Search for the cell housing the specified text and yield its (x, y) center coordinate. 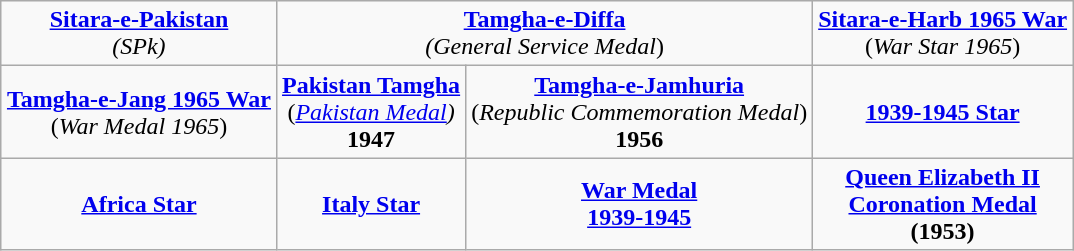
1939-1945 Star (943, 112)
Sitara-e-Harb 1965 War(War Star 1965) (943, 34)
Sitara-e-Pakistan(SPk) (138, 34)
Africa Star (138, 204)
Italy Star (372, 204)
Tamgha-e-Jang 1965 War(War Medal 1965) (138, 112)
Tamgha-e-Jamhuria(Republic Commemoration Medal)1956 (640, 112)
Tamgha-e-Diffa(General Service Medal) (545, 34)
War Medal1939-1945 (640, 204)
Queen Elizabeth IICoronation Medal(1953) (943, 204)
Pakistan Tamgha(Pakistan Medal)1947 (372, 112)
